Identify which cell holds the provided text, then report its (X, Y) central coordinate. 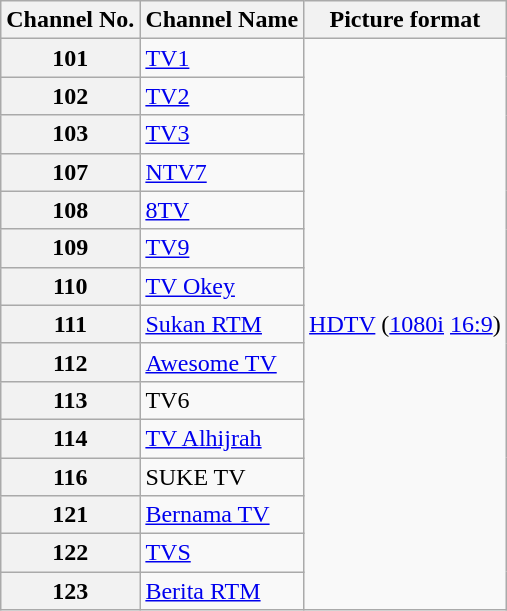
107 (70, 172)
121 (70, 515)
109 (70, 248)
112 (70, 362)
Bernama TV (222, 515)
TV9 (222, 248)
TV2 (222, 96)
TVS (222, 553)
TV3 (222, 134)
101 (70, 58)
Sukan RTM (222, 324)
HDTV (1080i 16:9) (406, 324)
TV1 (222, 58)
NTV7 (222, 172)
103 (70, 134)
SUKE TV (222, 477)
113 (70, 400)
114 (70, 438)
102 (70, 96)
110 (70, 286)
Channel No. (70, 20)
111 (70, 324)
Awesome TV (222, 362)
8TV (222, 210)
122 (70, 553)
TV Okey (222, 286)
108 (70, 210)
Berita RTM (222, 591)
TV6 (222, 400)
116 (70, 477)
TV Alhijrah (222, 438)
123 (70, 591)
Picture format (406, 20)
Channel Name (222, 20)
